Search for the cell housing the specified text and yield its [x, y] center coordinate. 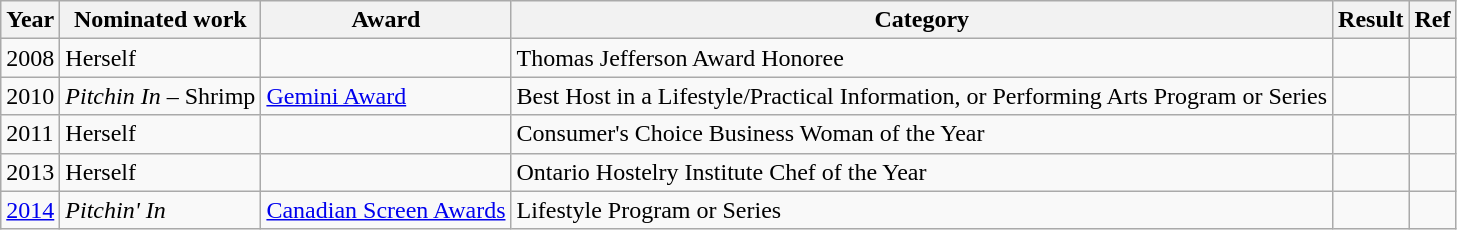
Thomas Jefferson Award Honoree [922, 58]
Award [386, 20]
Best Host in a Lifestyle/Practical Information, or Performing Arts Program or Series [922, 96]
Lifestyle Program or Series [922, 210]
Ontario Hostelry Institute Chef of the Year [922, 172]
Gemini Award [386, 96]
Canadian Screen Awards [386, 210]
Category [922, 20]
2014 [30, 210]
Result [1371, 20]
2013 [30, 172]
2008 [30, 58]
Consumer's Choice Business Woman of the Year [922, 134]
Pitchin In – Shrimp [160, 96]
Nominated work [160, 20]
2010 [30, 96]
Pitchin' In [160, 210]
2011 [30, 134]
Ref [1432, 20]
Year [30, 20]
